Search for the cell housing the specified text and yield its (X, Y) center coordinate. 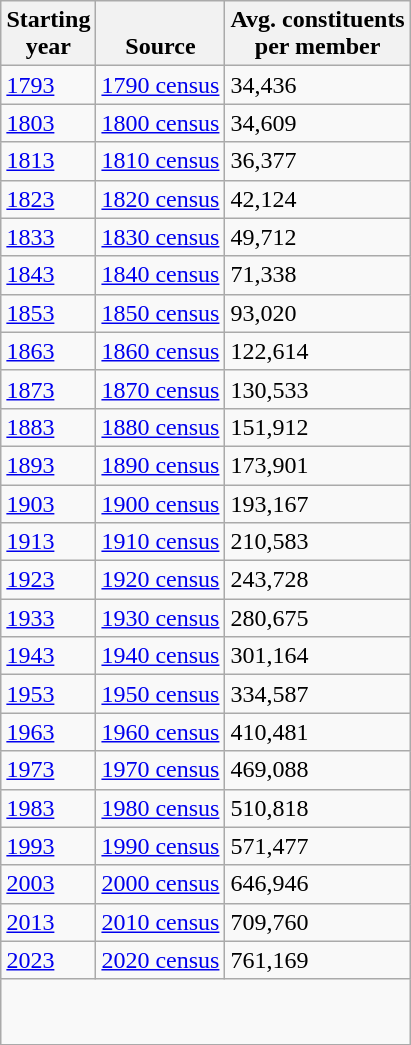
334,587 (318, 694)
1990 census (160, 846)
1860 census (160, 351)
1923 (48, 580)
2023 (48, 960)
280,675 (318, 618)
1820 census (160, 199)
151,912 (318, 427)
469,088 (318, 770)
1883 (48, 427)
1853 (48, 313)
2003 (48, 884)
709,760 (318, 922)
1813 (48, 161)
42,124 (318, 199)
1830 census (160, 237)
2013 (48, 922)
1843 (48, 275)
1893 (48, 465)
1970 census (160, 770)
301,164 (318, 656)
1930 census (160, 618)
1850 census (160, 313)
1973 (48, 770)
1803 (48, 123)
1993 (48, 846)
210,583 (318, 542)
1980 census (160, 808)
1873 (48, 389)
1793 (48, 85)
1863 (48, 351)
2010 census (160, 922)
1943 (48, 656)
1810 census (160, 161)
1953 (48, 694)
71,338 (318, 275)
Avg. constituentsper member (318, 34)
36,377 (318, 161)
646,946 (318, 884)
1983 (48, 808)
1800 census (160, 123)
2000 census (160, 884)
34,436 (318, 85)
1890 census (160, 465)
1910 census (160, 542)
1880 census (160, 427)
1933 (48, 618)
1790 census (160, 85)
2020 census (160, 960)
243,728 (318, 580)
1823 (48, 199)
1940 census (160, 656)
761,169 (318, 960)
Source (160, 34)
1960 census (160, 732)
1900 census (160, 503)
34,609 (318, 123)
93,020 (318, 313)
510,818 (318, 808)
1833 (48, 237)
1913 (48, 542)
1950 census (160, 694)
571,477 (318, 846)
193,167 (318, 503)
410,481 (318, 732)
122,614 (318, 351)
1870 census (160, 389)
Startingyear (48, 34)
49,712 (318, 237)
1840 census (160, 275)
130,533 (318, 389)
1963 (48, 732)
1920 census (160, 580)
1903 (48, 503)
173,901 (318, 465)
